Identify which cell holds the provided text, then report its [x, y] central coordinate. 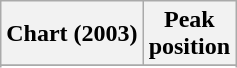
Chart (2003) [72, 34]
Peak position [189, 34]
